Find where the given text appears and provide that cell's center as [X, Y] coordinate. 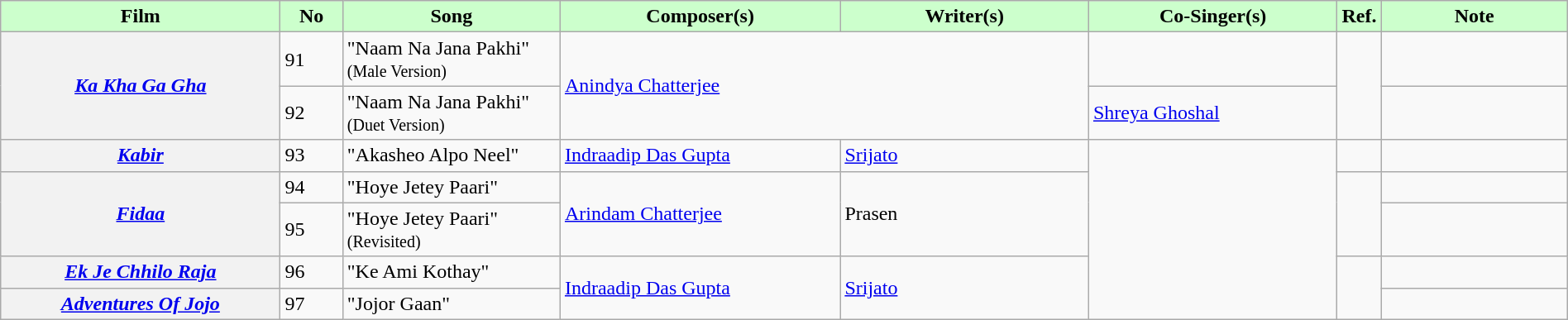
Writer(s) [964, 17]
Composer(s) [700, 17]
91 [311, 60]
Fidaa [141, 213]
92 [311, 112]
Prasen [964, 213]
Shreya Ghoshal [1212, 112]
"Hoye Jetey Paari"(Revisited) [452, 230]
Ka Kha Ga Gha [141, 86]
Song [452, 17]
"Jojor Gaan" [452, 303]
"Ke Ami Kothay" [452, 272]
95 [311, 230]
"Hoye Jetey Paari" [452, 187]
Arindam Chatterjee [700, 213]
Note [1474, 17]
"Naam Na Jana Pakhi"(Duet Version) [452, 112]
Adventures Of Jojo [141, 303]
93 [311, 155]
Film [141, 17]
Anindya Chatterjee [824, 86]
Ek Je Chhilo Raja [141, 272]
No [311, 17]
94 [311, 187]
Ref. [1360, 17]
Kabir [141, 155]
"Akasheo Alpo Neel" [452, 155]
Co-Singer(s) [1212, 17]
97 [311, 303]
96 [311, 272]
"Naam Na Jana Pakhi"(Male Version) [452, 60]
